Extract the (X, Y) coordinate from the center of the cell holding the provided text.  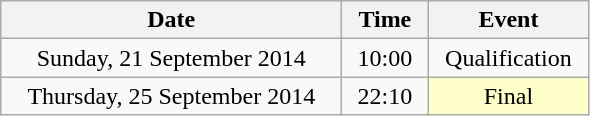
Date (172, 20)
Final (508, 96)
22:10 (385, 96)
Qualification (508, 58)
Thursday, 25 September 2014 (172, 96)
Event (508, 20)
10:00 (385, 58)
Sunday, 21 September 2014 (172, 58)
Time (385, 20)
